Scan for the cell matching the given text and deliver its [x, y] coordinate at center. 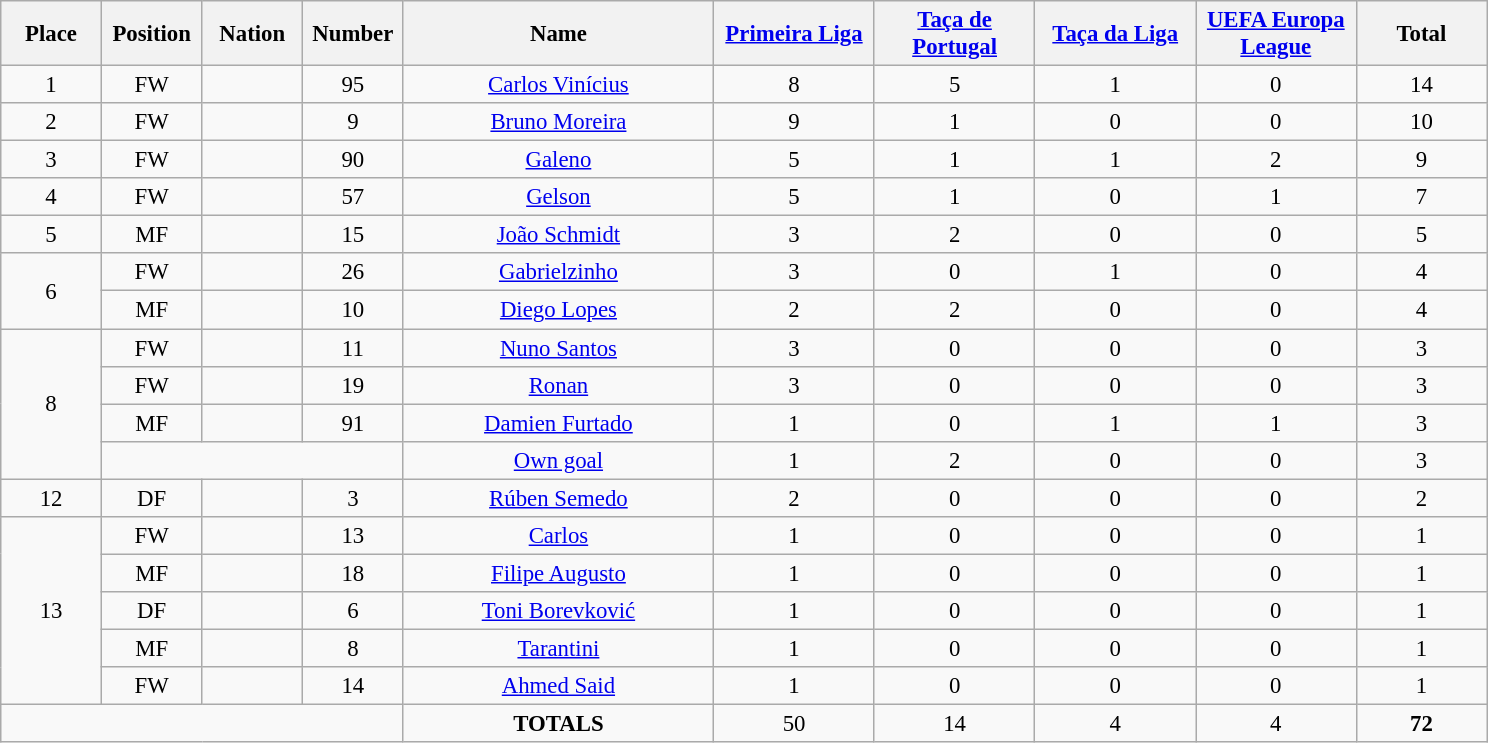
Ahmed Said [558, 686]
Taça da Liga [1116, 34]
Gelson [558, 197]
91 [354, 423]
Primeira Liga [794, 34]
15 [354, 235]
Carlos Vinícius [558, 85]
Place [52, 34]
Galeno [558, 160]
Rúben Semedo [558, 498]
Diego Lopes [558, 310]
50 [794, 724]
11 [354, 348]
57 [354, 197]
95 [354, 85]
Carlos [558, 536]
Ronan [558, 385]
TOTALS [558, 724]
Toni Borevković [558, 611]
Tarantini [558, 648]
UEFA Europa League [1276, 34]
12 [52, 498]
Nuno Santos [558, 348]
Number [354, 34]
26 [354, 273]
Damien Furtado [558, 423]
90 [354, 160]
72 [1422, 724]
Name [558, 34]
Filipe Augusto [558, 573]
Own goal [558, 460]
19 [354, 385]
Total [1422, 34]
18 [354, 573]
7 [1422, 197]
Position [152, 34]
Taça de Portugal [954, 34]
Bruno Moreira [558, 122]
Gabrielzinho [558, 273]
Nation [252, 34]
João Schmidt [558, 235]
